Scan for the cell matching the given text and deliver its (X, Y) coordinate at center. 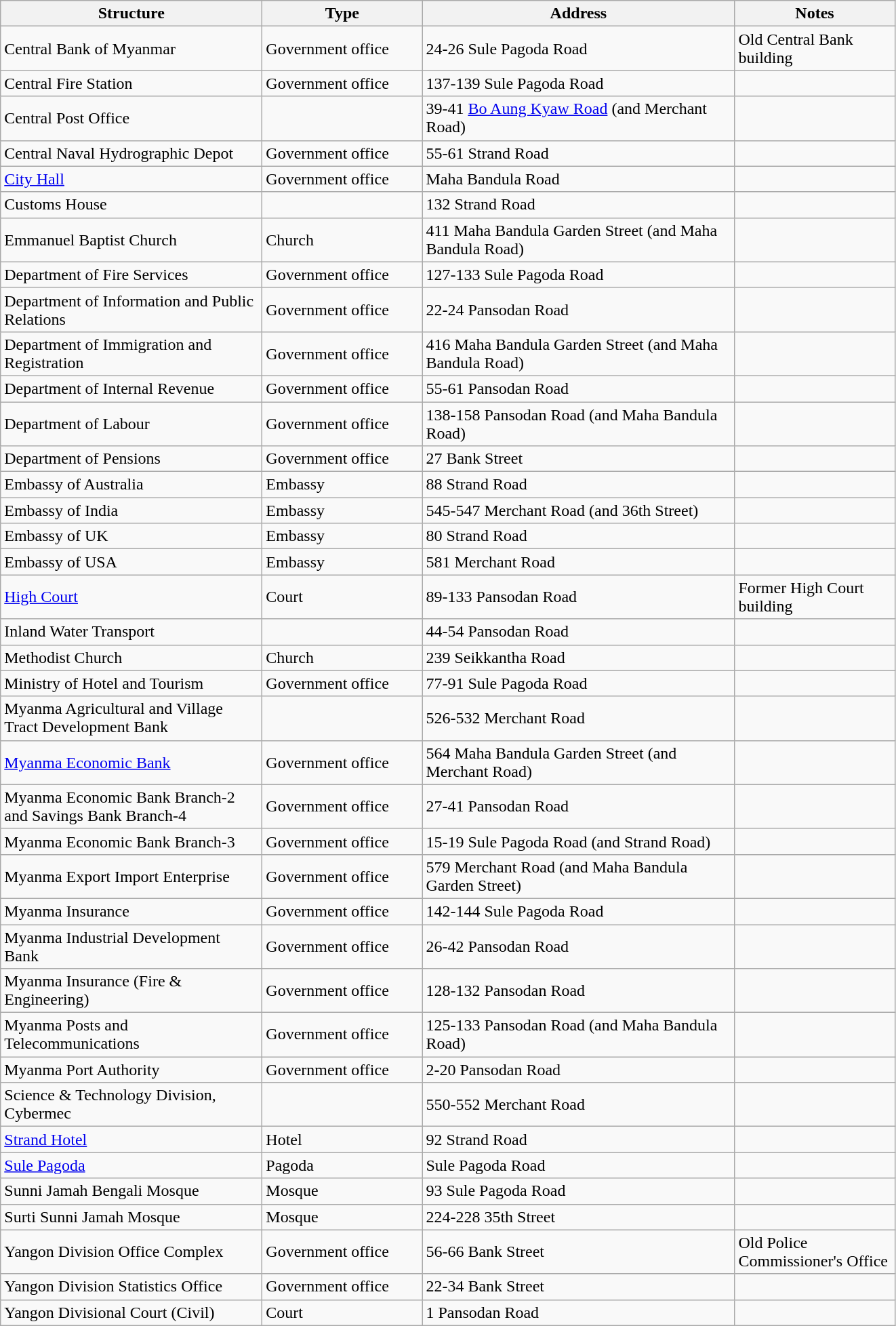
137-139 Sule Pagoda Road (579, 83)
579 Merchant Road (and Maha Bandula Garden Street) (579, 876)
132 Strand Road (579, 205)
Emmanuel Baptist Church (131, 240)
Myanma Insurance (131, 911)
Address (579, 14)
142-144 Sule Pagoda Road (579, 911)
Strand Hotel (131, 1140)
Myanma Industrial Development Bank (131, 946)
89-133 Pansodan Road (579, 597)
138-158 Pansodan Road (and Maha Bandula Road) (579, 423)
Central Bank of Myanmar (131, 49)
Sule Pagoda (131, 1165)
128-132 Pansodan Road (579, 991)
Customs House (131, 205)
Myanma Economic Bank (131, 762)
Department of Fire Services (131, 275)
Hotel (342, 1140)
Embassy of USA (131, 562)
Old Central Bank building (815, 49)
Yangon Division Office Complex (131, 1251)
125-133 Pansodan Road (and Maha Bandula Road) (579, 1034)
93 Sule Pagoda Road (579, 1191)
2-20 Pansodan Road (579, 1070)
545-547 Merchant Road (and 36th Street) (579, 510)
Structure (131, 14)
526-532 Merchant Road (579, 719)
88 Strand Road (579, 485)
Central Naval Hydrographic Depot (131, 153)
15-19 Sule Pagoda Road (and Strand Road) (579, 841)
550-552 Merchant Road (579, 1105)
Department of Information and Public Relations (131, 309)
Embassy of UK (131, 536)
Inland Water Transport (131, 632)
239 Seikkantha Road (579, 658)
City Hall (131, 179)
Type (342, 14)
Department of Pensions (131, 459)
Embassy of Australia (131, 485)
Myanma Economic Bank Branch-2 and Savings Bank Branch-4 (131, 807)
Surti Sunni Jamah Mosque (131, 1217)
Myanma Posts and Telecommunications (131, 1034)
Sunni Jamah Bengali Mosque (131, 1191)
Methodist Church (131, 658)
1 Pansodan Road (579, 1312)
80 Strand Road (579, 536)
Myanma Insurance (Fire & Engineering) (131, 991)
Old Police Commissioner's Office (815, 1251)
44-54 Pansodan Road (579, 632)
24-26 Sule Pagoda Road (579, 49)
Pagoda (342, 1165)
92 Strand Road (579, 1140)
Central Post Office (131, 118)
224-228 35th Street (579, 1217)
Department of Internal Revenue (131, 388)
39-41 Bo Aung Kyaw Road (and Merchant Road) (579, 118)
Myanma Port Authority (131, 1070)
Notes (815, 14)
55-61 Strand Road (579, 153)
56-66 Bank Street (579, 1251)
Former High Court building (815, 597)
Science & Technology Division, Cybermec (131, 1105)
22-24 Pansodan Road (579, 309)
Myanma Agricultural and Village Tract Development Bank (131, 719)
27 Bank Street (579, 459)
Sule Pagoda Road (579, 1165)
564 Maha Bandula Garden Street (and Merchant Road) (579, 762)
416 Maha Bandula Garden Street (and Maha Bandula Road) (579, 354)
411 Maha Bandula Garden Street (and Maha Bandula Road) (579, 240)
Ministry of Hotel and Tourism (131, 683)
26-42 Pansodan Road (579, 946)
Department of Immigration and Registration (131, 354)
Maha Bandula Road (579, 179)
Yangon Divisional Court (Civil) (131, 1312)
27-41 Pansodan Road (579, 807)
Myanma Economic Bank Branch-3 (131, 841)
High Court (131, 597)
55-61 Pansodan Road (579, 388)
Embassy of India (131, 510)
Department of Labour (131, 423)
22-34 Bank Street (579, 1287)
77-91 Sule Pagoda Road (579, 683)
Myanma Export Import Enterprise (131, 876)
127-133 Sule Pagoda Road (579, 275)
581 Merchant Road (579, 562)
Yangon Division Statistics Office (131, 1287)
Central Fire Station (131, 83)
